Provide the [x, y] coordinate of the cell's center where the given text is located.  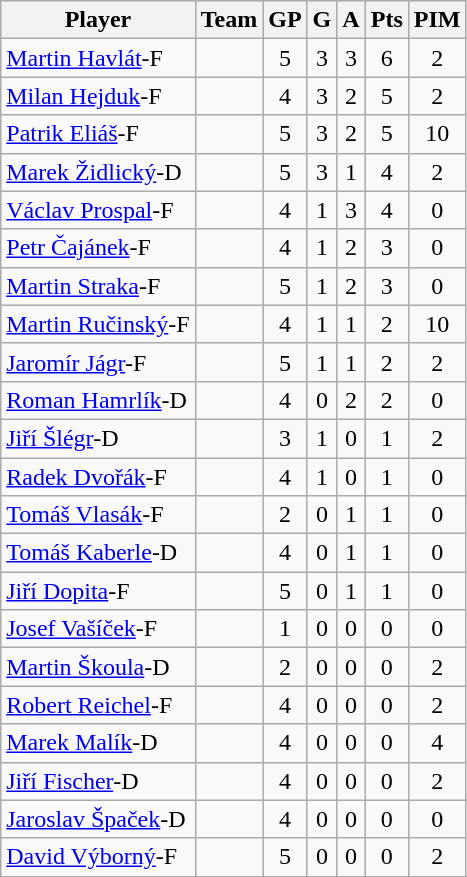
Marek Židlický-D [98, 172]
Pts [386, 20]
Marek Malík-D [98, 743]
Roman Hamrlík-D [98, 400]
Jiří Dopita-F [98, 591]
Team [229, 20]
6 [386, 58]
Martin Havlát-F [98, 58]
PIM [437, 20]
Jiří Fischer-D [98, 781]
Patrik Eliáš-F [98, 134]
A [351, 20]
Jaroslav Špaček-D [98, 819]
Player [98, 20]
Petr Čajánek-F [98, 248]
Robert Reichel-F [98, 705]
Milan Hejduk-F [98, 96]
Jaromír Jágr-F [98, 362]
Václav Prospal-F [98, 210]
Josef Vašíček-F [98, 629]
Radek Dvořák-F [98, 477]
Tomáš Vlasák-F [98, 515]
David Výborný-F [98, 857]
Martin Škoula-D [98, 667]
GP [285, 20]
Jiří Šlégr-D [98, 438]
Martin Ručinský-F [98, 324]
Tomáš Kaberle-D [98, 553]
G [322, 20]
Martin Straka-F [98, 286]
